From the cell containing the given text, extract its center point as (X, Y) coordinate. 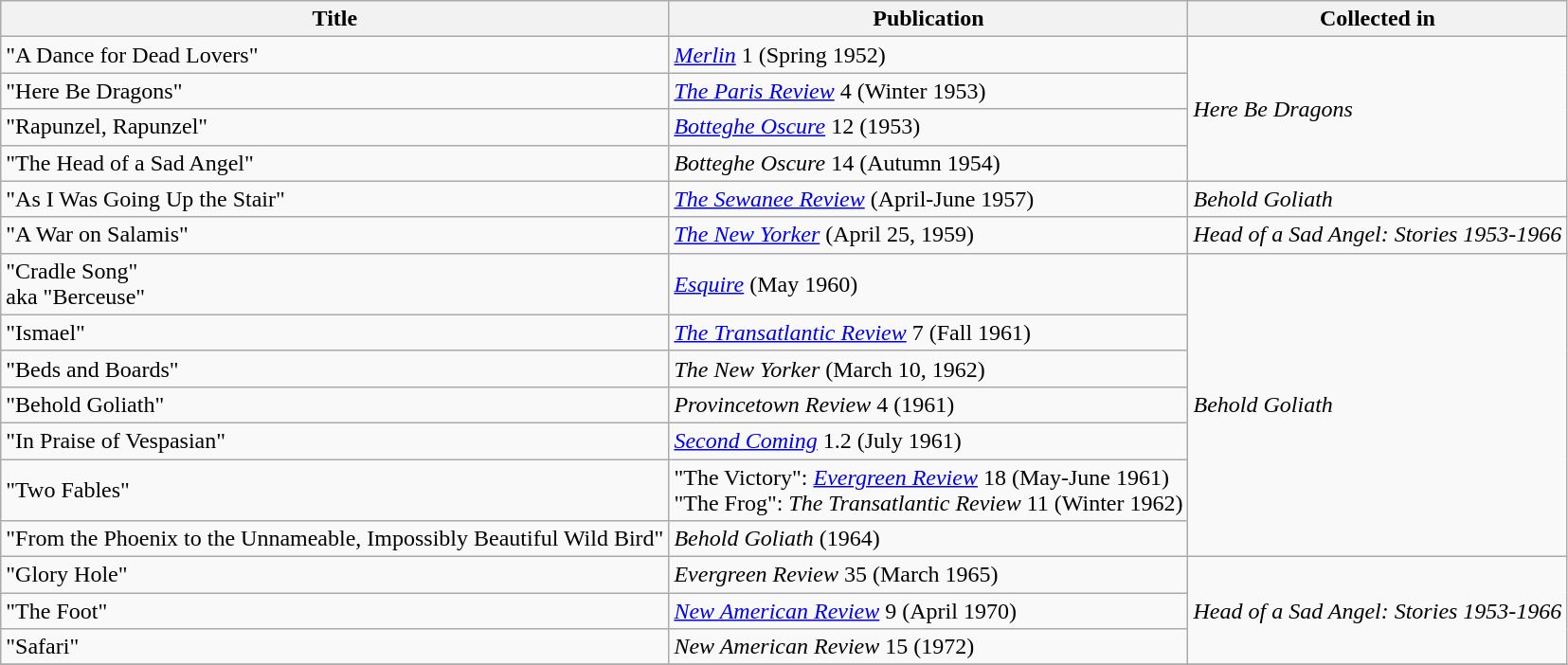
"Cradle Song"aka "Berceuse" (335, 284)
Botteghe Oscure 12 (1953) (928, 127)
Merlin 1 (Spring 1952) (928, 55)
"Here Be Dragons" (335, 91)
The New Yorker (April 25, 1959) (928, 235)
The New Yorker (March 10, 1962) (928, 368)
Collected in (1378, 19)
"Glory Hole" (335, 575)
"A Dance for Dead Lovers" (335, 55)
New American Review 15 (1972) (928, 647)
Esquire (May 1960) (928, 284)
The Transatlantic Review 7 (Fall 1961) (928, 332)
Botteghe Oscure 14 (Autumn 1954) (928, 163)
"In Praise of Vespasian" (335, 440)
"Safari" (335, 647)
New American Review 9 (April 1970) (928, 611)
Title (335, 19)
"As I Was Going Up the Stair" (335, 199)
"The Foot" (335, 611)
Behold Goliath (1964) (928, 539)
"Rapunzel, Rapunzel" (335, 127)
Provincetown Review 4 (1961) (928, 404)
"The Head of a Sad Angel" (335, 163)
"Two Fables" (335, 489)
Here Be Dragons (1378, 109)
"Ismael" (335, 332)
"The Victory": Evergreen Review 18 (May-June 1961)"The Frog": The Transatlantic Review 11 (Winter 1962) (928, 489)
"From the Phoenix to the Unnameable, Impossibly Beautiful Wild Bird" (335, 539)
"Beds and Boards" (335, 368)
Evergreen Review 35 (March 1965) (928, 575)
Publication (928, 19)
The Sewanee Review (April-June 1957) (928, 199)
The Paris Review 4 (Winter 1953) (928, 91)
Second Coming 1.2 (July 1961) (928, 440)
"Behold Goliath" (335, 404)
"A War on Salamis" (335, 235)
